Identify which cell holds the provided text, then report its (x, y) central coordinate. 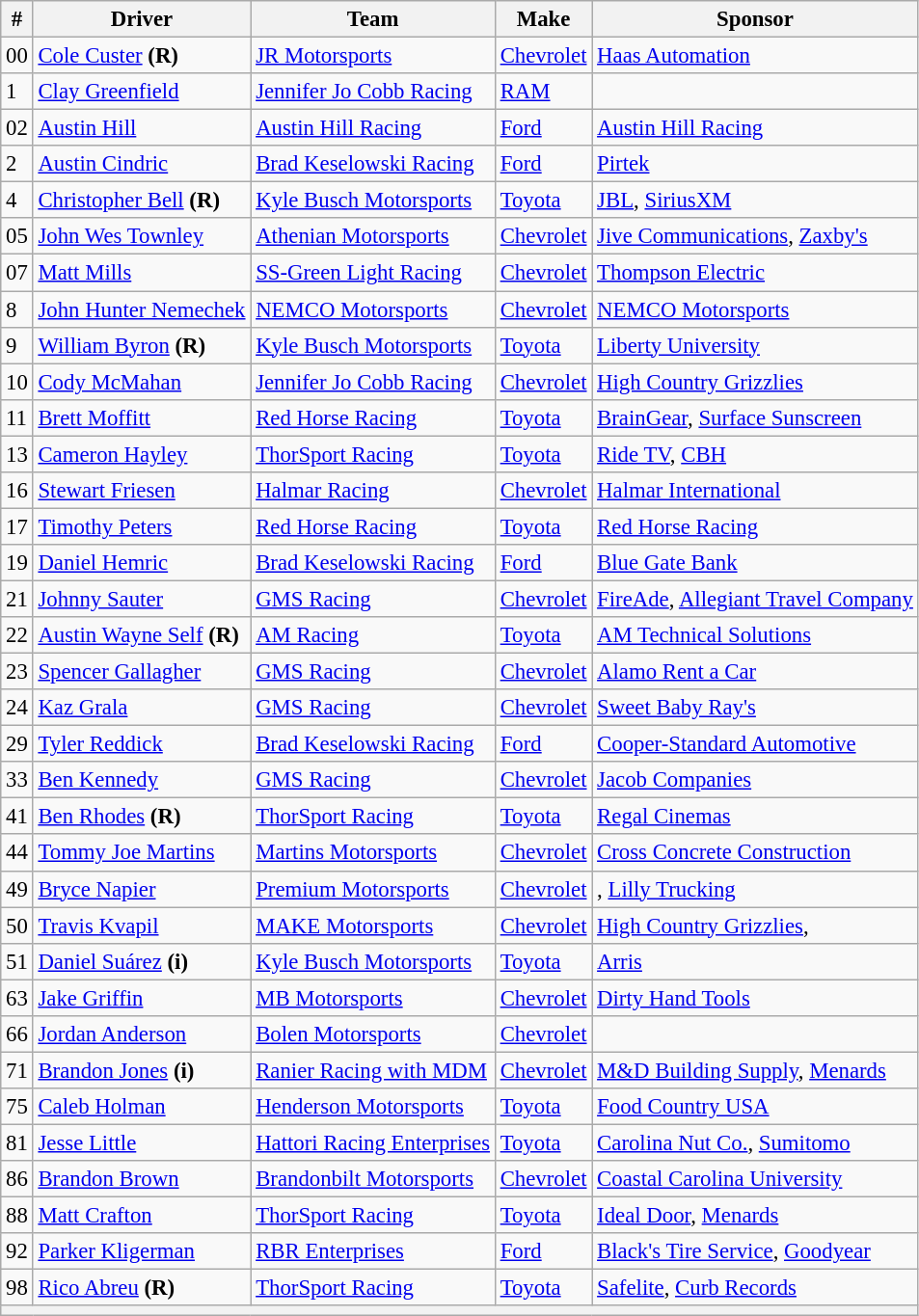
MAKE Motorsports (373, 926)
Brett Moffitt (142, 417)
Halmar International (755, 491)
51 (17, 961)
9 (17, 345)
24 (17, 708)
Brandon Jones (i) (142, 1070)
29 (17, 744)
Parker Kligerman (142, 1251)
Team (373, 19)
Athenian Motorsports (373, 236)
Make (543, 19)
63 (17, 998)
Cameron Hayley (142, 454)
Ben Rhodes (R) (142, 817)
Jordan Anderson (142, 1034)
MB Motorsports (373, 998)
Cooper-Standard Automotive (755, 744)
Blue Gate Bank (755, 563)
00 (17, 56)
Spencer Gallagher (142, 672)
Henderson Motorsports (373, 1107)
Clay Greenfield (142, 92)
Stewart Friesen (142, 491)
SS-Green Light Racing (373, 273)
Bolen Motorsports (373, 1034)
Austin Hill (142, 128)
Ben Kennedy (142, 780)
49 (17, 889)
Travis Kvapil (142, 926)
FireAde, Allegiant Travel Company (755, 599)
1 (17, 92)
16 (17, 491)
66 (17, 1034)
Hattori Racing Enterprises (373, 1142)
M&D Building Supply, Menards (755, 1070)
High Country Grizzlies (755, 382)
Rico Abreu (R) (142, 1288)
Jive Communications, Zaxby's (755, 236)
# (17, 19)
Jacob Companies (755, 780)
2 (17, 164)
Coastal Carolina University (755, 1179)
Matt Mills (142, 273)
05 (17, 236)
Ranier Racing with MDM (373, 1070)
Thompson Electric (755, 273)
Pirtek (755, 164)
Martins Motorsports (373, 853)
Black's Tire Service, Goodyear (755, 1251)
50 (17, 926)
Sweet Baby Ray's (755, 708)
11 (17, 417)
Haas Automation (755, 56)
88 (17, 1216)
Daniel Hemric (142, 563)
Driver (142, 19)
44 (17, 853)
Ride TV, CBH (755, 454)
Matt Crafton (142, 1216)
Jesse Little (142, 1142)
Dirty Hand Tools (755, 998)
98 (17, 1288)
Brandon Brown (142, 1179)
Cross Concrete Construction (755, 853)
10 (17, 382)
02 (17, 128)
33 (17, 780)
Caleb Holman (142, 1107)
Carolina Nut Co., Sumitomo (755, 1142)
Regal Cinemas (755, 817)
Kaz Grala (142, 708)
Daniel Suárez (i) (142, 961)
Liberty University (755, 345)
William Byron (R) (142, 345)
AM Racing (373, 635)
75 (17, 1107)
John Hunter Nemechek (142, 309)
AM Technical Solutions (755, 635)
07 (17, 273)
Arris (755, 961)
Cody McMahan (142, 382)
Austin Wayne Self (R) (142, 635)
Food Country USA (755, 1107)
BrainGear, Surface Sunscreen (755, 417)
Ideal Door, Menards (755, 1216)
Cole Custer (R) (142, 56)
Christopher Bell (R) (142, 201)
23 (17, 672)
Alamo Rent a Car (755, 672)
Brandonbilt Motorsports (373, 1179)
Premium Motorsports (373, 889)
RBR Enterprises (373, 1251)
Halmar Racing (373, 491)
86 (17, 1179)
Johnny Sauter (142, 599)
71 (17, 1070)
John Wes Townley (142, 236)
Timothy Peters (142, 526)
13 (17, 454)
17 (17, 526)
8 (17, 309)
22 (17, 635)
Safelite, Curb Records (755, 1288)
19 (17, 563)
, Lilly Trucking (755, 889)
Tommy Joe Martins (142, 853)
High Country Grizzlies, (755, 926)
21 (17, 599)
Austin Cindric (142, 164)
92 (17, 1251)
Sponsor (755, 19)
Jake Griffin (142, 998)
Bryce Napier (142, 889)
81 (17, 1142)
RAM (543, 92)
4 (17, 201)
Tyler Reddick (142, 744)
41 (17, 817)
JR Motorsports (373, 56)
JBL, SiriusXM (755, 201)
